Determine the [x, y] coordinate at the center of the cell enclosing the given text.  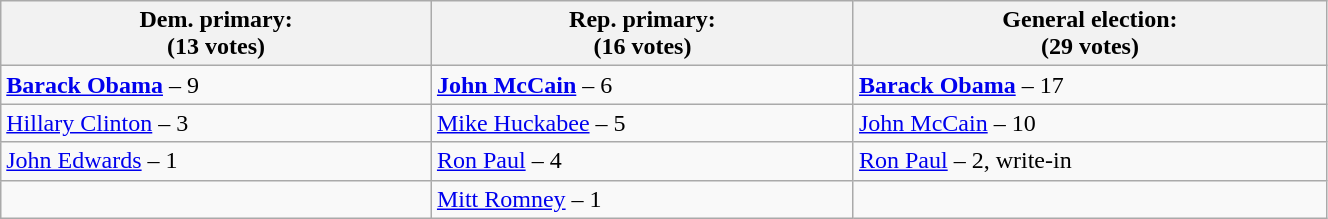
Hillary Clinton – 3 [216, 123]
Mike Huckabee – 5 [642, 123]
John McCain – 10 [1090, 123]
Dem. primary:(13 votes) [216, 34]
Ron Paul – 2, write-in [1090, 161]
Rep. primary:(16 votes) [642, 34]
Mitt Romney – 1 [642, 199]
General election:(29 votes) [1090, 34]
John McCain – 6 [642, 85]
John Edwards – 1 [216, 161]
Ron Paul – 4 [642, 161]
Barack Obama – 17 [1090, 85]
Barack Obama – 9 [216, 85]
